Return [x, y] of the center of cell containing provided text 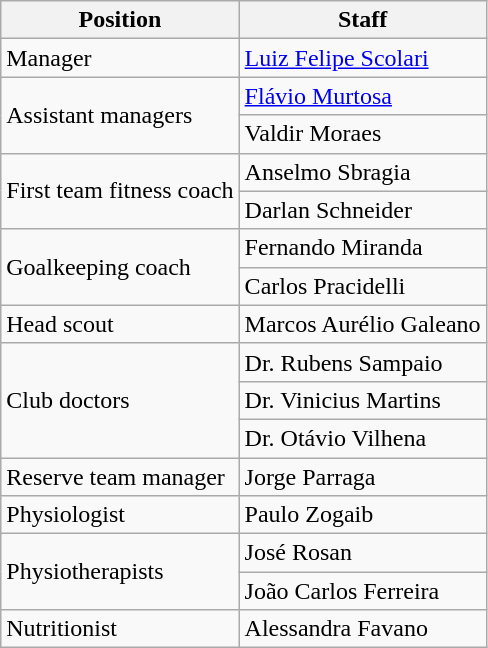
Alessandra Favano [362, 629]
Goalkeeping coach [120, 267]
Flávio Murtosa [362, 96]
Staff [362, 20]
Nutritionist [120, 629]
José Rosan [362, 553]
Valdir Moraes [362, 134]
Carlos Pracidelli [362, 286]
Paulo Zogaib [362, 515]
Manager [120, 58]
Head scout [120, 324]
Anselmo Sbragia [362, 172]
Jorge Parraga [362, 477]
Club doctors [120, 400]
Dr. Otávio Vilhena [362, 438]
João Carlos Ferreira [362, 591]
Dr. Vinicius Martins [362, 400]
Luiz Felipe Scolari [362, 58]
First team fitness coach [120, 191]
Physiotherapists [120, 572]
Dr. Rubens Sampaio [362, 362]
Darlan Schneider [362, 210]
Position [120, 20]
Physiologist [120, 515]
Fernando Miranda [362, 248]
Assistant managers [120, 115]
Reserve team manager [120, 477]
Marcos Aurélio Galeano [362, 324]
